Return (x, y) of the center of cell containing provided text 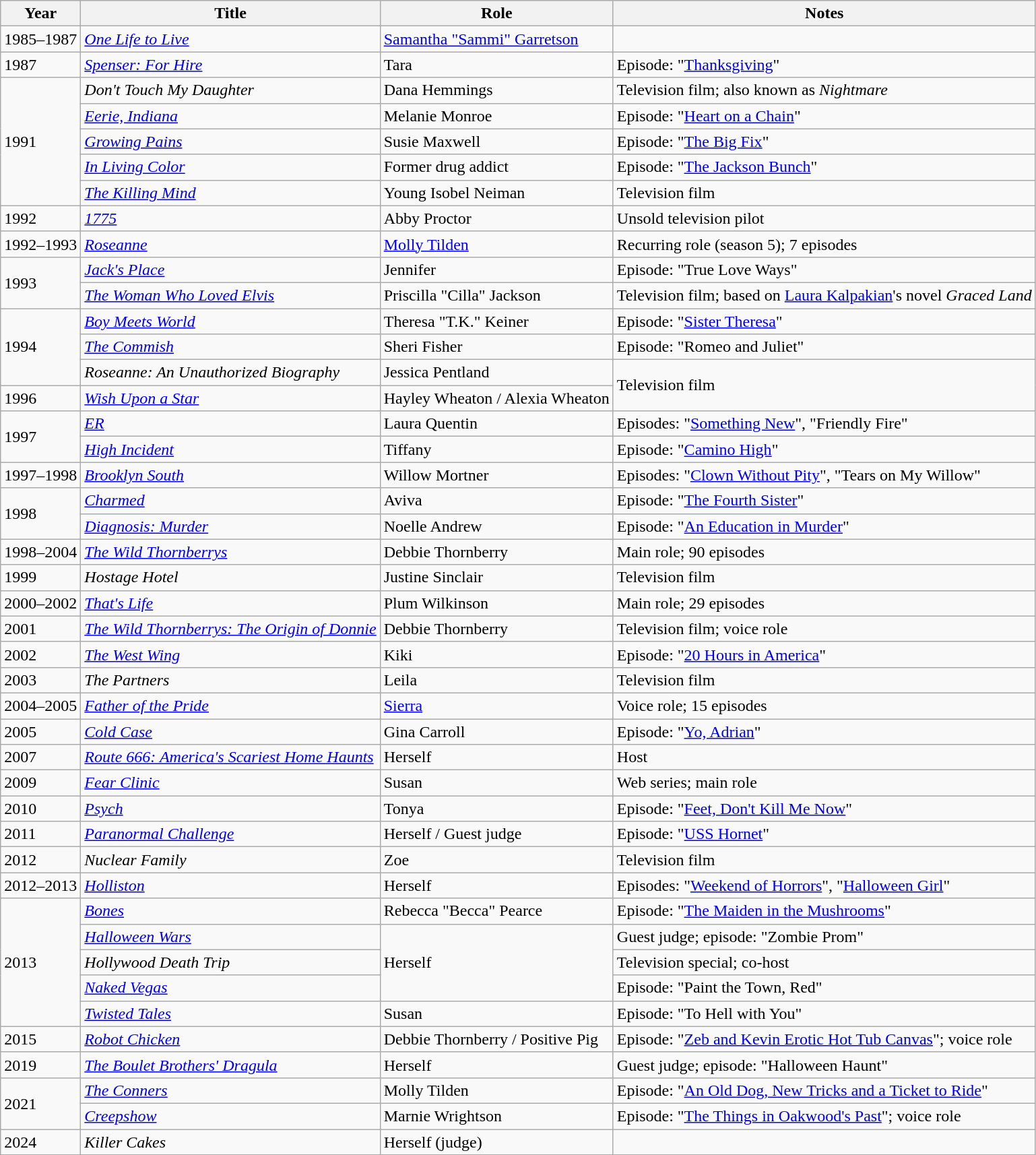
Boy Meets World (230, 321)
Unsold television pilot (824, 218)
1998–2004 (40, 552)
2005 (40, 731)
Theresa "T.K." Keiner (496, 321)
Father of the Pride (230, 706)
1985–1987 (40, 39)
Halloween Wars (230, 937)
Tara (496, 65)
Growing Pains (230, 142)
The Conners (230, 1090)
Episode: "Camino High" (824, 449)
Title (230, 13)
Naked Vegas (230, 988)
Willow Mortner (496, 475)
Episode: "Romeo and Juliet" (824, 347)
Cold Case (230, 731)
1997–1998 (40, 475)
The Woman Who Loved Elvis (230, 295)
Young Isobel Neiman (496, 193)
Herself (judge) (496, 1142)
Episode: "The Maiden in the Mushrooms" (824, 911)
Route 666: America's Scariest Home Haunts (230, 757)
Abby Proctor (496, 218)
Tonya (496, 809)
Episode: "The Fourth Sister" (824, 501)
Main role; 90 episodes (824, 552)
Diagnosis: Murder (230, 526)
Paranormal Challenge (230, 834)
Episode: "Paint the Town, Red" (824, 988)
Hayley Wheaton / Alexia Wheaton (496, 398)
2012–2013 (40, 885)
Nuclear Family (230, 860)
Episode: "Zeb and Kevin Erotic Hot Tub Canvas"; voice role (824, 1039)
The Partners (230, 680)
Herself / Guest judge (496, 834)
The Killing Mind (230, 193)
High Incident (230, 449)
Recurring role (season 5); 7 episodes (824, 244)
Susie Maxwell (496, 142)
Web series; main role (824, 783)
Roseanne (230, 244)
Episode: "An Old Dog, New Tricks and a Ticket to Ride" (824, 1090)
Noelle Andrew (496, 526)
Psych (230, 809)
Guest judge; episode: "Halloween Haunt" (824, 1065)
Sheri Fisher (496, 347)
1998 (40, 513)
2011 (40, 834)
Episode: "20 Hours in America" (824, 654)
Former drug addict (496, 167)
Jack's Place (230, 270)
1992 (40, 218)
Gina Carroll (496, 731)
Episode: "To Hell with You" (824, 1013)
Laura Quentin (496, 424)
Year (40, 13)
The Wild Thornberrys: The Origin of Donnie (230, 629)
The Commish (230, 347)
Charmed (230, 501)
Jessica Pentland (496, 373)
That's Life (230, 603)
The Wild Thornberrys (230, 552)
Priscilla "Cilla" Jackson (496, 295)
Episode: "Thanksgiving" (824, 65)
Don't Touch My Daughter (230, 90)
ER (230, 424)
Leila (496, 680)
Television film; voice role (824, 629)
2004–2005 (40, 706)
Plum Wilkinson (496, 603)
2007 (40, 757)
The Boulet Brothers' Dragula (230, 1065)
Wish Upon a Star (230, 398)
Kiki (496, 654)
Episode: "Sister Theresa" (824, 321)
2021 (40, 1103)
2000–2002 (40, 603)
Debbie Thornberry / Positive Pig (496, 1039)
Eerie, Indiana (230, 116)
2024 (40, 1142)
Main role; 29 episodes (824, 603)
2001 (40, 629)
2003 (40, 680)
Episodes: "Clown Without Pity", "Tears on My Willow" (824, 475)
Rebecca "Becca" Pearce (496, 911)
Marnie Wrightson (496, 1116)
Samantha "Sammi" Garretson (496, 39)
Jennifer (496, 270)
Episodes: "Something New", "Friendly Fire" (824, 424)
Episode: "The Things in Oakwood's Past"; voice role (824, 1116)
Episode: "The Big Fix" (824, 142)
Role (496, 13)
Episode: "An Education in Murder" (824, 526)
Episode: "Yo, Adrian" (824, 731)
1987 (40, 65)
Brooklyn South (230, 475)
2019 (40, 1065)
2010 (40, 809)
The West Wing (230, 654)
Robot Chicken (230, 1039)
Episodes: "Weekend of Horrors", "Halloween Girl" (824, 885)
Episode: "True Love Ways" (824, 270)
Dana Hemmings (496, 90)
Creepshow (230, 1116)
Episode: "Feet, Don't Kill Me Now" (824, 809)
2002 (40, 654)
Voice role; 15 episodes (824, 706)
Killer Cakes (230, 1142)
1999 (40, 577)
Episode: "USS Hornet" (824, 834)
1994 (40, 347)
Zoe (496, 860)
Justine Sinclair (496, 577)
Host (824, 757)
Bones (230, 911)
Notes (824, 13)
Holliston (230, 885)
Fear Clinic (230, 783)
Aviva (496, 501)
2009 (40, 783)
1775 (230, 218)
Guest judge; episode: "Zombie Prom" (824, 937)
1993 (40, 282)
Television special; co-host (824, 962)
2012 (40, 860)
1996 (40, 398)
2013 (40, 962)
Episode: "Heart on a Chain" (824, 116)
Television film; also known as Nightmare (824, 90)
Roseanne: An Unauthorized Biography (230, 373)
Spenser: For Hire (230, 65)
In Living Color (230, 167)
Television film; based on Laura Kalpakian's novel Graced Land (824, 295)
1997 (40, 437)
2015 (40, 1039)
Twisted Tales (230, 1013)
Hostage Hotel (230, 577)
Melanie Monroe (496, 116)
Episode: "The Jackson Bunch" (824, 167)
Sierra (496, 706)
Tiffany (496, 449)
One Life to Live (230, 39)
1991 (40, 142)
Hollywood Death Trip (230, 962)
1992–1993 (40, 244)
